Return the [x, y] coordinate for the center point of the cell that contains the specified text.  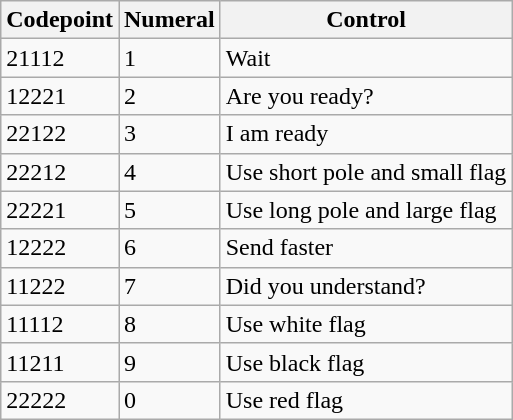
21112 [60, 58]
1 [169, 58]
Wait [366, 58]
11112 [60, 324]
9 [169, 362]
Send faster [366, 248]
22212 [60, 172]
8 [169, 324]
3 [169, 134]
4 [169, 172]
11222 [60, 286]
Use white flag [366, 324]
7 [169, 286]
12222 [60, 248]
Use short pole and small flag [366, 172]
22222 [60, 400]
11211 [60, 362]
22221 [60, 210]
Did you understand? [366, 286]
Codepoint [60, 20]
12221 [60, 96]
Control [366, 20]
Use long pole and large flag [366, 210]
6 [169, 248]
22122 [60, 134]
Are you ready? [366, 96]
2 [169, 96]
0 [169, 400]
Use black flag [366, 362]
Numeral [169, 20]
5 [169, 210]
I am ready [366, 134]
Use red flag [366, 400]
